Return the [X, Y] coordinate for the center point of the cell that contains the specified text.  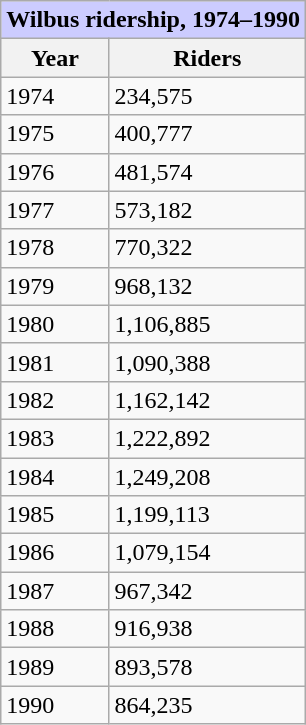
1,090,388 [207, 362]
1990 [55, 705]
1,162,142 [207, 400]
1,249,208 [207, 477]
1,079,154 [207, 553]
1985 [55, 515]
1974 [55, 96]
1978 [55, 248]
1982 [55, 400]
1980 [55, 324]
1984 [55, 477]
234,575 [207, 96]
916,938 [207, 629]
Wilbus ridership, 1974–1990 [154, 20]
Year [55, 58]
1,199,113 [207, 515]
1,106,885 [207, 324]
1981 [55, 362]
968,132 [207, 286]
1983 [55, 438]
1989 [55, 667]
893,578 [207, 667]
864,235 [207, 705]
1977 [55, 210]
967,342 [207, 591]
770,322 [207, 248]
1986 [55, 553]
481,574 [207, 172]
Riders [207, 58]
573,182 [207, 210]
1976 [55, 172]
400,777 [207, 134]
1,222,892 [207, 438]
1988 [55, 629]
1987 [55, 591]
1975 [55, 134]
1979 [55, 286]
